For the text-containing cell, return its midpoint in [x, y] coordinate format. 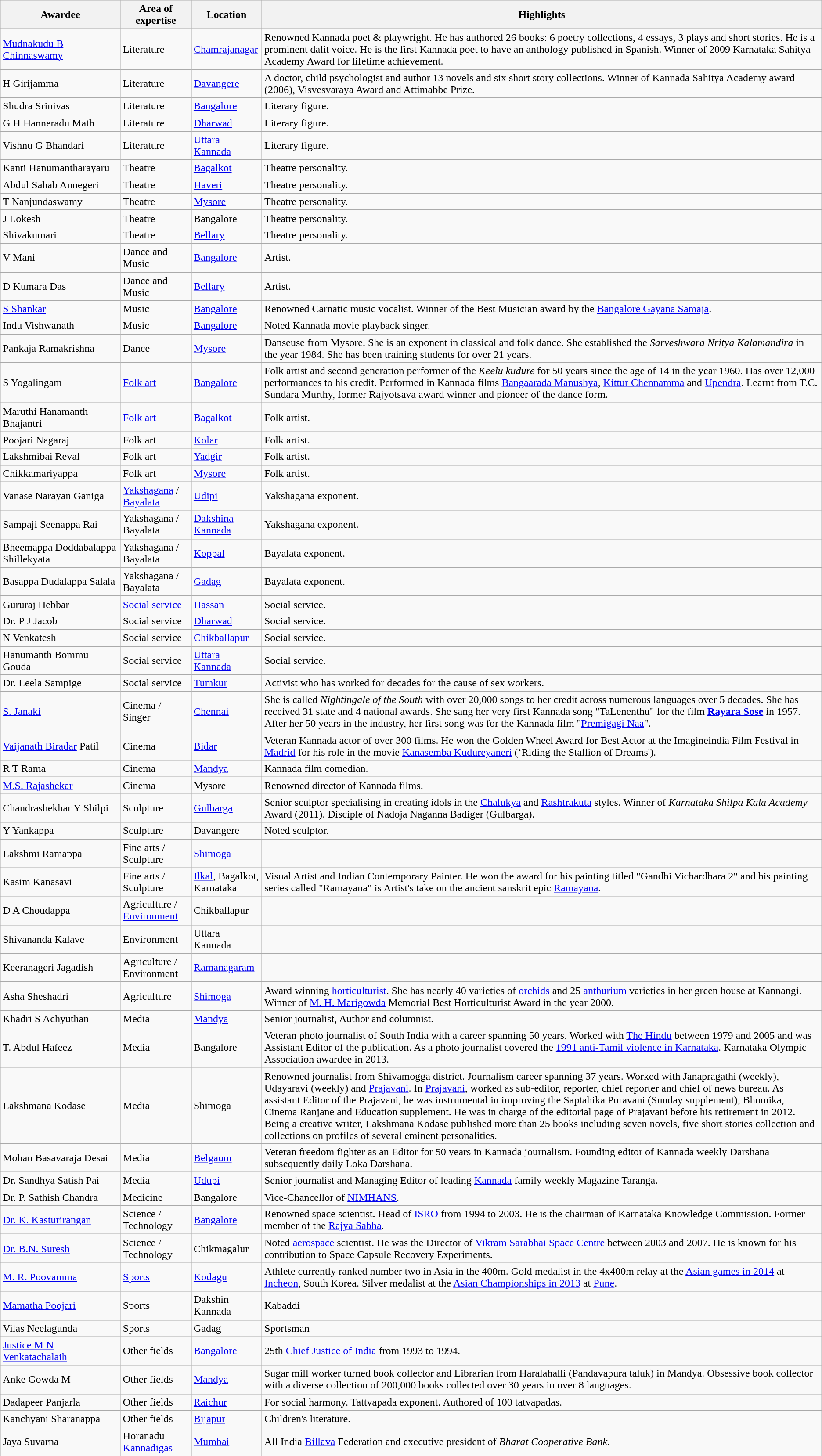
Kannada film comedian. [542, 769]
Lakshmi Ramappa [61, 854]
Mamatha Poojari [61, 1306]
T. Abdul Hafeez [61, 1047]
Justice M N Venkatachalaih [61, 1351]
Dadapeer Panjarla [61, 1402]
Renowned space scientist. Head of ISRO from 1994 to 2003. He is the chairman of Karnataka Knowledge Commission. Former member of the Rajya Sabha. [542, 1220]
Dr. Sandhya Satish Pai [61, 1181]
Asha Sheshadri [61, 996]
Kolar [227, 440]
G H Hanneradu Math [61, 123]
Sampaji Seenappa Rai [61, 524]
Udipi [227, 496]
Khadri S Achyuthan [61, 1019]
Abdul Sahab Annegeri [61, 185]
Dr. P. Sathish Chandra [61, 1197]
Indu Vishwanath [61, 326]
Pankaja Ramakrishna [61, 349]
Belgaum [227, 1158]
Bheemappa Doddabalappa Shillekyata [61, 553]
V Mani [61, 257]
Chennai [227, 712]
Poojari Nagaraj [61, 440]
H Girijamma [61, 83]
Lakshmana Kodase [61, 1106]
Shudra Srinivas [61, 106]
Ilkal, Bagalkot, Karnataka [227, 882]
S Yogalingam [61, 383]
Veteran freedom fighter as an Editor for 50 years in Kannada journalism. Founding editor of Kannada weekly Darshana subsequently daily Loka Darshana. [542, 1158]
Gururaj Hebbar [61, 604]
S Shankar [61, 309]
Gulbarga [227, 808]
Renowned Carnatic music vocalist. Winner of the Best Musician award by the Bangalore Gayana Samaja. [542, 309]
J Lokesh [61, 218]
Chikmagalur [227, 1249]
Basappa Dudalappa Salala [61, 581]
Koppal [227, 553]
Shivananda Kalave [61, 939]
Horanadu Kannadigas [155, 1441]
Lakshmibai Reval [61, 457]
For social harmony. Tattvapada exponent. Authored of 100 tatvapadas. [542, 1402]
Hassan [227, 604]
Senior journalist, Author and columnist. [542, 1019]
Vanase Narayan Ganiga [61, 496]
D A Choudappa [61, 911]
D Kumara Das [61, 286]
Mudnakudu B Chinnaswamy [61, 49]
Location [227, 15]
Activist who has worked for decades for the cause of sex workers. [542, 683]
Senior journalist and Managing Editor of leading Kannada family weekly Magazine Taranga. [542, 1181]
Sportsman [542, 1328]
S. Janaki [61, 712]
Chikkamariyappa [61, 473]
Medicine [155, 1197]
Dakshin Kannada [227, 1306]
Agriculture [155, 996]
Keeranageri Jagadish [61, 968]
Dakshina Kannada [227, 524]
Area of expertise [155, 15]
N Venkatesh [61, 638]
Children's literature. [542, 1419]
Kanti Hanumantharayaru [61, 168]
Awardee [61, 15]
Tumkur [227, 683]
Y Yankappa [61, 831]
Udupi [227, 1181]
Dr. Leela Sampige [61, 683]
Hanumanth Bommu Gouda [61, 660]
Mohan Basavaraja Desai [61, 1158]
Shivakumari [61, 235]
Mumbai [227, 1441]
Maruthi Hanamanth Bhajantri [61, 417]
Environment [155, 939]
Noted Kannada movie playback singer. [542, 326]
Jaya Suvarna [61, 1441]
Kanchyani Sharanappa [61, 1419]
Kabaddi [542, 1306]
Ramanagaram [227, 968]
Highlights [542, 15]
Vice-Chancellor of NIMHANS. [542, 1197]
Haveri [227, 185]
All India Billava Federation and executive president of Bharat Cooperative Bank. [542, 1441]
M.S. Rajashekar [61, 786]
Renowned director of Kannada films. [542, 786]
25th Chief Justice of India from 1993 to 1994. [542, 1351]
Dr. K. Kasturirangan [61, 1220]
Noted sculptor. [542, 831]
Yadgir [227, 457]
Anke Gowda M [61, 1380]
Kodagu [227, 1277]
Chamrajanagar [227, 49]
Raichur [227, 1402]
Cinema / Singer [155, 712]
T Nanjundaswamy [61, 202]
Dance [155, 349]
Vilas Neelagunda [61, 1328]
Bijapur [227, 1419]
Vishnu G Bhandari [61, 146]
Bidar [227, 746]
Chandrashekhar Y Shilpi [61, 808]
Vaijanath Biradar Patil [61, 746]
Dr. P J Jacob [61, 621]
Dr. B.N. Suresh [61, 1249]
M. R. Poovamma [61, 1277]
Kasim Kanasavi [61, 882]
R T Rama [61, 769]
